For the text-containing cell, return its midpoint in [x, y] coordinate format. 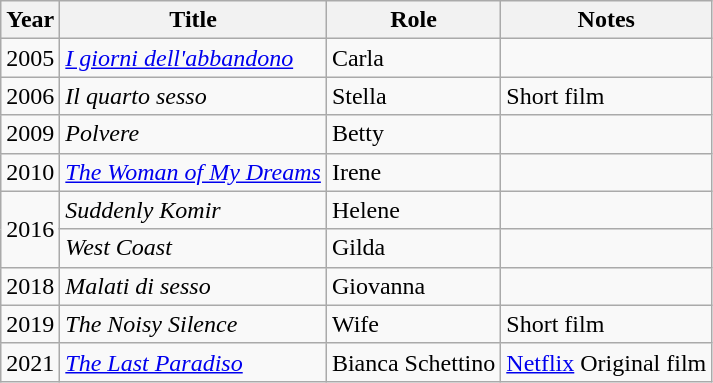
Role [413, 20]
Suddenly Komir [194, 210]
Notes [606, 20]
2021 [30, 362]
I giorni dell'abbandono [194, 58]
Netflix Original film [606, 362]
The Noisy Silence [194, 324]
Stella [413, 96]
Year [30, 20]
The Woman of My Dreams [194, 172]
Carla [413, 58]
Malati di sesso [194, 286]
Bianca Schettino [413, 362]
Wife [413, 324]
Helene [413, 210]
2016 [30, 229]
Giovanna [413, 286]
Polvere [194, 134]
The Last Paradiso [194, 362]
Irene [413, 172]
Betty [413, 134]
2009 [30, 134]
2005 [30, 58]
2019 [30, 324]
2010 [30, 172]
Title [194, 20]
2018 [30, 286]
Il quarto sesso [194, 96]
2006 [30, 96]
West Coast [194, 248]
Gilda [413, 248]
